Pinpoint the cell where the given text exists, returning its [x, y] midpoint coordinate. 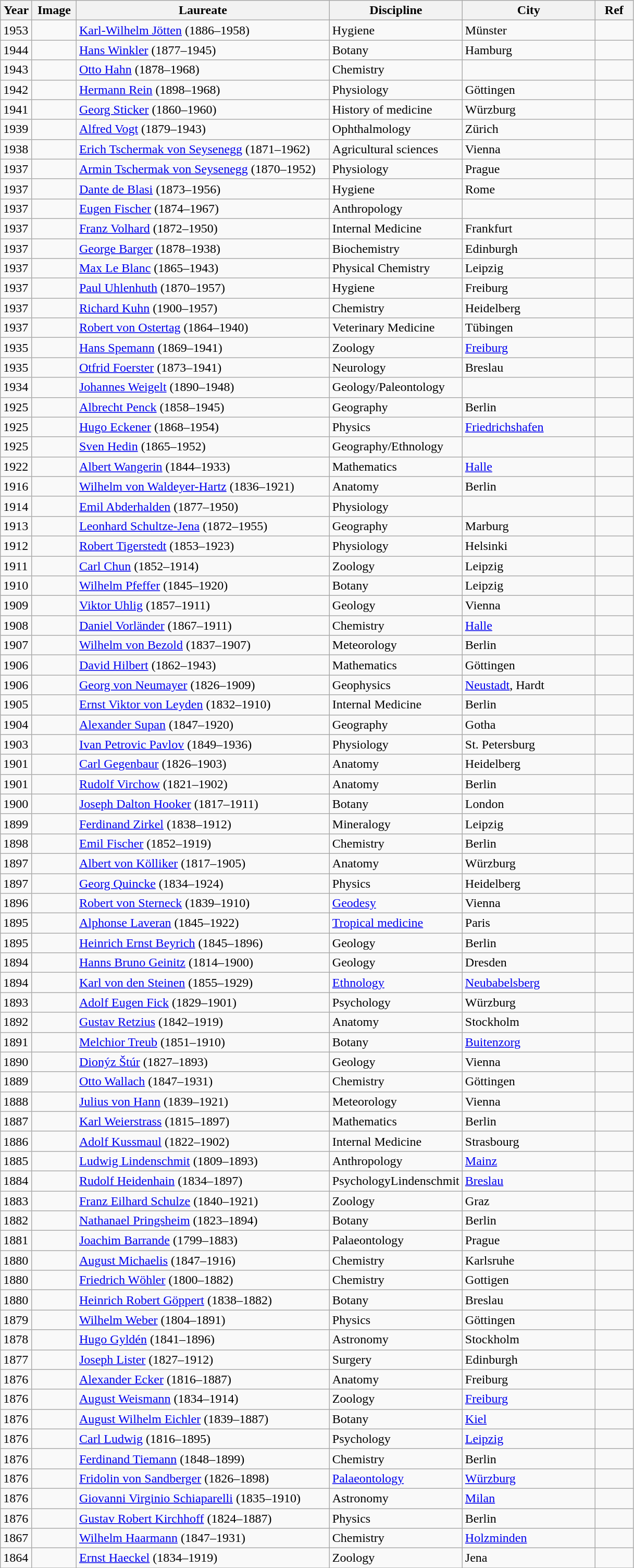
Tübingen [528, 328]
Hamburg [528, 50]
Albert Wangerin (1844–1933) [203, 467]
1886 [17, 1141]
Neurology [396, 367]
Gustav Retzius (1842–1919) [203, 1022]
1884 [17, 1181]
Discipline [396, 10]
Graz [528, 1200]
Rudolf Virchow (1821–1902) [203, 784]
1891 [17, 1042]
Laureate [203, 10]
Year [17, 10]
PsychologyLindenschmit [396, 1181]
1867 [17, 1538]
Geodesy [396, 903]
Friedrichshafen [528, 427]
August Wilhelm Eichler (1839–1887) [203, 1419]
1904 [17, 725]
Georg Quincke (1834–1924) [203, 884]
1882 [17, 1221]
Paul Uhlenhuth (1870–1957) [203, 288]
Richard Kuhn (1900–1957) [203, 308]
1934 [17, 387]
Hugo Eckener (1868–1954) [203, 427]
Alexander Supan (1847–1920) [203, 725]
Biochemistry [396, 249]
Neubabelsberg [528, 983]
Dante de Blasi (1873–1956) [203, 189]
Leonhard Schultze-Jena (1872–1955) [203, 526]
Image [54, 10]
1889 [17, 1082]
Hanns Bruno Geinitz (1814–1900) [203, 963]
Carl Chun (1852–1914) [203, 566]
Geography/Ethnology [396, 447]
1953 [17, 30]
Melchior Treub (1851–1910) [203, 1042]
Strasbourg [528, 1141]
1877 [17, 1359]
Karl-Wilhelm Jötten (1886–1958) [203, 30]
Agricultural sciences [396, 149]
1899 [17, 824]
Friedrich Wöhler (1800–1882) [203, 1280]
Ethnology [396, 983]
Karl Weierstrass (1815–1897) [203, 1121]
Karl von den Steinen (1855–1929) [203, 983]
Sven Hedin (1865–1952) [203, 447]
George Barger (1878–1938) [203, 249]
Alphonse Laveran (1845–1922) [203, 923]
1898 [17, 843]
1896 [17, 903]
Otfrid Foerster (1873–1941) [203, 367]
Hugo Gyldén (1841–1896) [203, 1340]
1943 [17, 70]
Kiel [528, 1419]
Ernst Haeckel (1834–1919) [203, 1558]
Hans Spemann (1869–1941) [203, 348]
Buitenzorg [528, 1042]
Viktor Uhlig (1857–1911) [203, 606]
1911 [17, 566]
1885 [17, 1161]
Albrecht Penck (1858–1945) [203, 407]
1907 [17, 645]
Adolf Eugen Fick (1829–1901) [203, 1002]
Ferdinand Tiemann (1848–1899) [203, 1459]
1939 [17, 129]
Erich Tschermak von Seysenegg (1871–1962) [203, 149]
Mineralogy [396, 824]
Hermann Rein (1898–1968) [203, 90]
1879 [17, 1320]
Rome [528, 189]
1900 [17, 804]
Zürich [528, 129]
Otto Hahn (1878–1968) [203, 70]
Ferdinand Zirkel (1838–1912) [203, 824]
August Michaelis (1847–1916) [203, 1260]
Geology/Paleontology [396, 387]
1914 [17, 506]
Ivan Petrovic Pavlov (1849–1936) [203, 744]
Rudolf Heidenhain (1834–1897) [203, 1181]
1892 [17, 1022]
Franz Eilhard Schulze (1840–1921) [203, 1200]
Julius von Hann (1839–1921) [203, 1101]
Gottigen [528, 1280]
Fridolin von Sandberger (1826–1898) [203, 1478]
1893 [17, 1002]
1922 [17, 467]
1878 [17, 1340]
Georg Sticker (1860–1960) [203, 109]
Emil Abderhalden (1877–1950) [203, 506]
1864 [17, 1558]
Ernst Viktor von Leyden (1832–1910) [203, 705]
1944 [17, 50]
Heinrich Robert Göppert (1838–1882) [203, 1300]
1890 [17, 1062]
Dionýz Štúr (1827–1893) [203, 1062]
1912 [17, 546]
Alfred Vogt (1879–1943) [203, 129]
Robert von Sterneck (1839–1910) [203, 903]
1908 [17, 626]
1941 [17, 109]
August Weismann (1834–1914) [203, 1399]
Giovanni Virginio Schiaparelli (1835–1910) [203, 1498]
David Hilbert (1862–1943) [203, 665]
Johannes Weigelt (1890–1948) [203, 387]
Albert von Kölliker (1817–1905) [203, 863]
Ophthalmology [396, 129]
Gustav Robert Kirchhoff (1824–1887) [203, 1518]
Ludwig Lindenschmit (1809–1893) [203, 1161]
Georg von Neumayer (1826–1909) [203, 685]
Carl Gegenbaur (1826–1903) [203, 764]
1938 [17, 149]
1910 [17, 586]
Otto Wallach (1847–1931) [203, 1082]
Armin Tschermak von Seysenegg (1870–1952) [203, 169]
1913 [17, 526]
Heinrich Ernst Beyrich (1845–1896) [203, 943]
St. Petersburg [528, 744]
Surgery [396, 1359]
1916 [17, 486]
Joachim Barrande (1799–1883) [203, 1241]
1942 [17, 90]
Adolf Kussmaul (1822–1902) [203, 1141]
Marburg [528, 526]
Wilhelm Pfeffer (1845–1920) [203, 586]
Holzminden [528, 1538]
Münster [528, 30]
History of medicine [396, 109]
Geophysics [396, 685]
Eugen Fischer (1874–1967) [203, 209]
London [528, 804]
1903 [17, 744]
1881 [17, 1241]
Robert Tigerstedt (1853–1923) [203, 546]
Hans Winkler (1877–1945) [203, 50]
1887 [17, 1121]
Gotha [528, 725]
Wilhelm Weber (1804–1891) [203, 1320]
Robert von Ostertag (1864–1940) [203, 328]
Joseph Lister (1827–1912) [203, 1359]
Franz Volhard (1872–1950) [203, 228]
Physical Chemistry [396, 268]
Joseph Dalton Hooker (1817–1911) [203, 804]
1909 [17, 606]
Ref [614, 10]
Tropical medicine [396, 923]
Paris [528, 923]
Helsinki [528, 546]
Karlsruhe [528, 1260]
Nathanael Pringsheim (1823–1894) [203, 1221]
Alexander Ecker (1816–1887) [203, 1379]
Frankfurt [528, 228]
Daniel Vorländer (1867–1911) [203, 626]
Mainz [528, 1161]
Jena [528, 1558]
Neustadt, Hardt [528, 685]
Wilhelm Haarmann (1847–1931) [203, 1538]
1905 [17, 705]
1888 [17, 1101]
Carl Ludwig (1816–1895) [203, 1439]
Emil Fischer (1852–1919) [203, 843]
Max Le Blanc (1865–1943) [203, 268]
Wilhelm von Waldeyer-Hartz (1836–1921) [203, 486]
Veterinary Medicine [396, 328]
City [528, 10]
Milan [528, 1498]
1883 [17, 1200]
Wilhelm von Bezold (1837–1907) [203, 645]
Dresden [528, 963]
